Return [X, Y] of the center of cell containing provided text 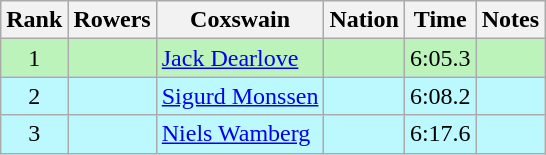
Sigurd Monssen [240, 96]
Nation [364, 20]
3 [34, 134]
Notes [510, 20]
1 [34, 58]
2 [34, 96]
Niels Wamberg [240, 134]
Coxswain [240, 20]
6:17.6 [440, 134]
Rank [34, 20]
6:08.2 [440, 96]
6:05.3 [440, 58]
Rowers [112, 20]
Jack Dearlove [240, 58]
Time [440, 20]
